Find where the given text appears and provide that cell's center as (x, y) coordinate. 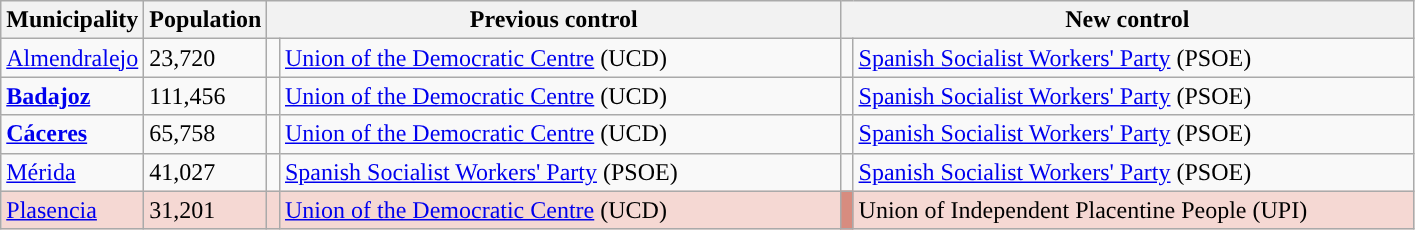
Almendralejo (72, 58)
Population (206, 20)
41,027 (206, 172)
Union of Independent Placentine People (UPI) (1134, 210)
Mérida (72, 172)
Plasencia (72, 210)
31,201 (206, 210)
65,758 (206, 134)
Municipality (72, 20)
Badajoz (72, 96)
Previous control (554, 20)
111,456 (206, 96)
Cáceres (72, 134)
23,720 (206, 58)
New control (1127, 20)
